Find where the given text appears and provide that cell's center as [X, Y] coordinate. 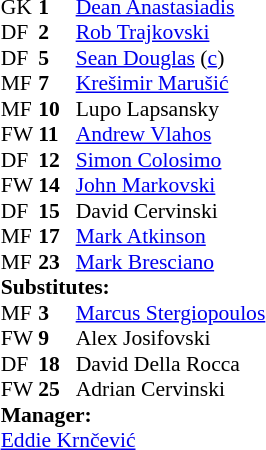
3 [57, 313]
Marcus Stergiopoulos [171, 313]
12 [57, 160]
10 [57, 109]
Manager: [134, 415]
Andrew Vlahos [171, 135]
David Della Rocca [171, 364]
John Markovski [171, 185]
Krešimir Marušić [171, 83]
Simon Colosimo [171, 160]
Lupo Lapsansky [171, 109]
7 [57, 83]
14 [57, 185]
Rob Trajkovski [171, 33]
David Cervinski [171, 211]
Adrian Cervinski [171, 389]
25 [57, 389]
Sean Douglas (c) [171, 58]
Substitutes: [134, 287]
Mark Bresciano [171, 262]
Alex Josifovski [171, 339]
5 [57, 58]
11 [57, 135]
23 [57, 262]
9 [57, 339]
Mark Atkinson [171, 237]
15 [57, 211]
18 [57, 364]
2 [57, 33]
17 [57, 237]
